Search for the cell housing the specified text and yield its (X, Y) center coordinate. 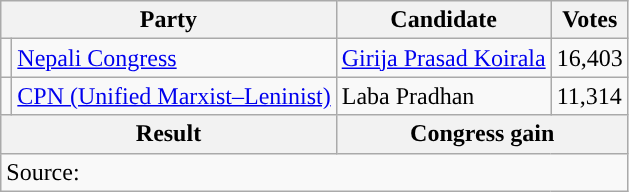
Result (168, 134)
Girija Prasad Koirala (444, 58)
Source: (314, 172)
11,314 (590, 96)
Nepali Congress (174, 58)
Votes (590, 20)
16,403 (590, 58)
Laba Pradhan (444, 96)
Candidate (444, 20)
Congress gain (482, 134)
Party (168, 20)
CPN (Unified Marxist–Leninist) (174, 96)
